Locate the cell with the specified text and output its (X, Y) center coordinate. 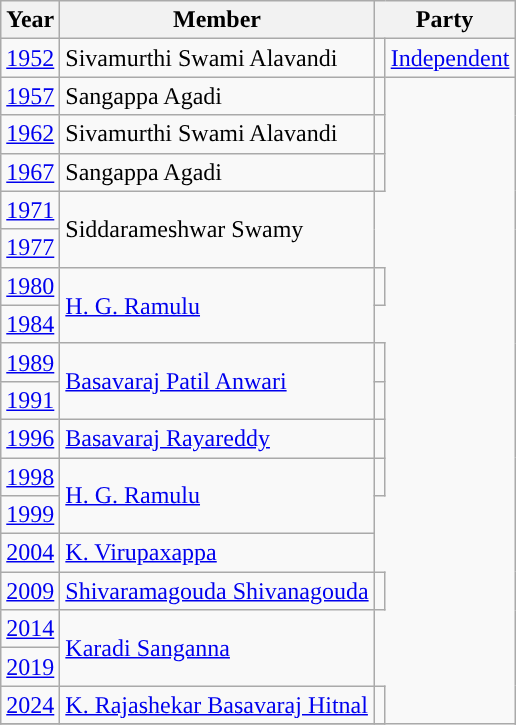
K. Rajashekar Basavaraj Hitnal (217, 705)
Siddarameshwar Swamy (217, 229)
2014 (30, 629)
Party (444, 20)
1971 (30, 210)
Basavaraj Patil Anwari (217, 381)
1980 (30, 286)
1998 (30, 477)
1952 (30, 58)
2009 (30, 591)
1984 (30, 324)
1977 (30, 248)
1957 (30, 96)
2019 (30, 667)
2004 (30, 553)
2024 (30, 705)
Member (217, 20)
Shivaramagouda Shivanagouda (217, 591)
K. Virupaxappa (217, 553)
1996 (30, 438)
Independent (450, 58)
1967 (30, 172)
1991 (30, 400)
1999 (30, 515)
1962 (30, 134)
Year (30, 20)
1989 (30, 362)
Karadi Sanganna (217, 648)
Basavaraj Rayareddy (217, 438)
